Output the (x, y) coordinate of the center of the cell containing the given text.  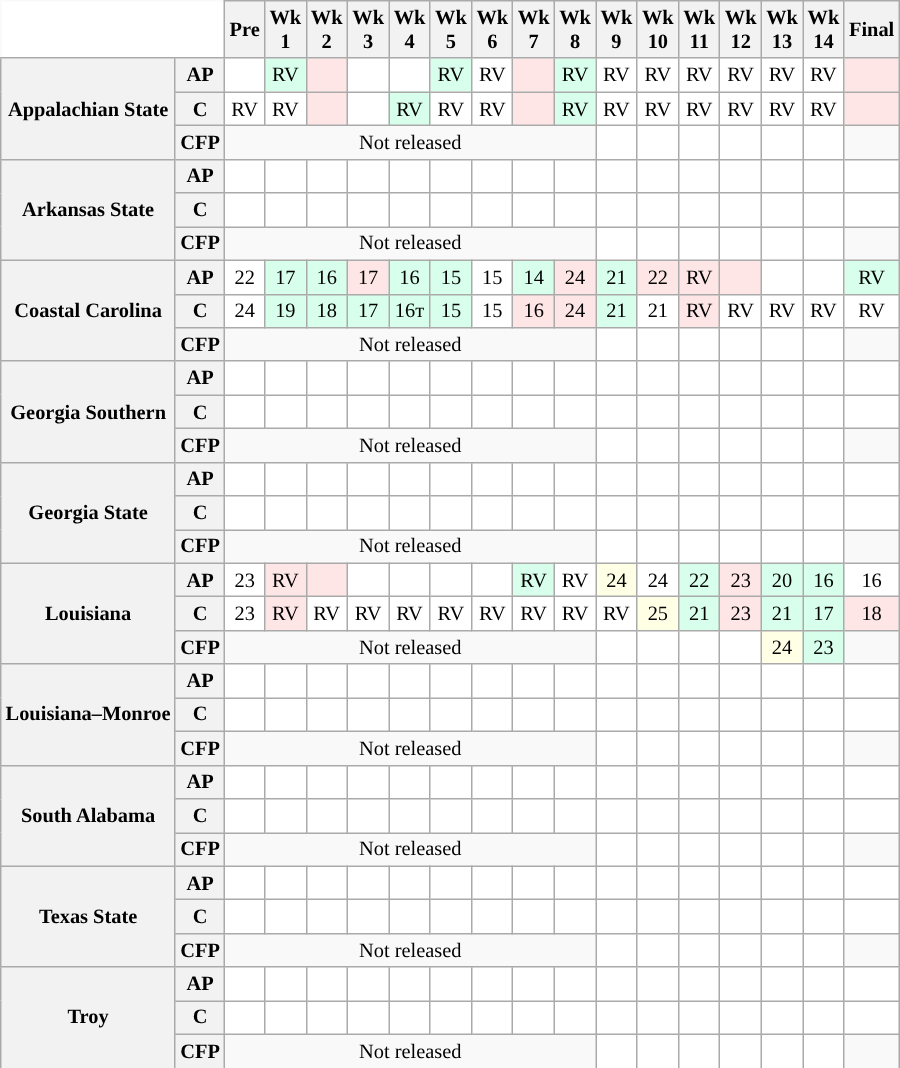
20 (782, 580)
Wk6 (492, 29)
Pre (245, 29)
South Alabama (88, 816)
14 (534, 277)
16т (410, 311)
Wk1 (286, 29)
Wk10 (658, 29)
Wk14 (824, 29)
Wk5 (450, 29)
Wk3 (368, 29)
Wk9 (616, 29)
Wk11 (700, 29)
Wk13 (782, 29)
Louisiana–Monroe (88, 714)
Wk8 (574, 29)
Wk7 (534, 29)
Georgia State (88, 512)
Texas State (88, 916)
Final (872, 29)
25 (658, 613)
Wk4 (410, 29)
Coastal Carolina (88, 310)
Louisiana (88, 614)
Wk12 (740, 29)
Georgia Southern (88, 412)
Appalachian State (88, 108)
Troy (88, 1018)
Wk2 (326, 29)
19 (286, 311)
Arkansas State (88, 210)
